Return the [x, y] coordinate for the center point of the cell that contains the specified text.  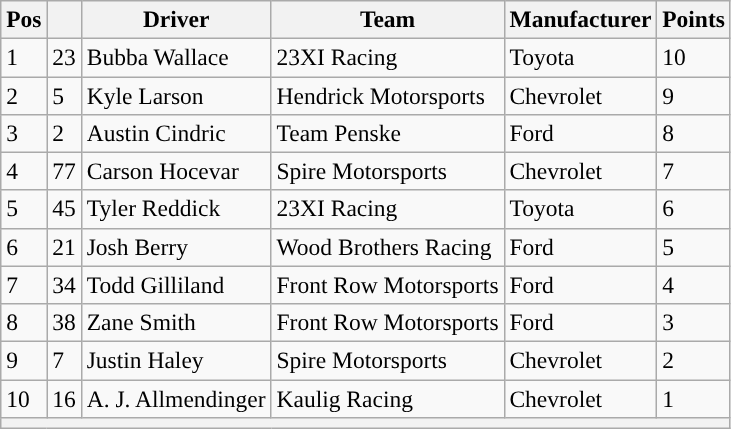
77 [64, 171]
23 [64, 57]
Wood Brothers Racing [388, 247]
Todd Gilliland [176, 285]
Josh Berry [176, 247]
Team [388, 19]
Zane Smith [176, 322]
Driver [176, 19]
Bubba Wallace [176, 57]
A. J. Allmendinger [176, 398]
Carson Hocevar [176, 171]
45 [64, 209]
Austin Cindric [176, 133]
16 [64, 398]
Justin Haley [176, 360]
21 [64, 247]
Kaulig Racing [388, 398]
Hendrick Motorsports [388, 95]
38 [64, 322]
34 [64, 285]
Team Penske [388, 133]
Tyler Reddick [176, 209]
Pos [24, 19]
Manufacturer [580, 19]
Kyle Larson [176, 95]
Points [694, 19]
